Pinpoint the cell where the given text exists, returning its [X, Y] midpoint coordinate. 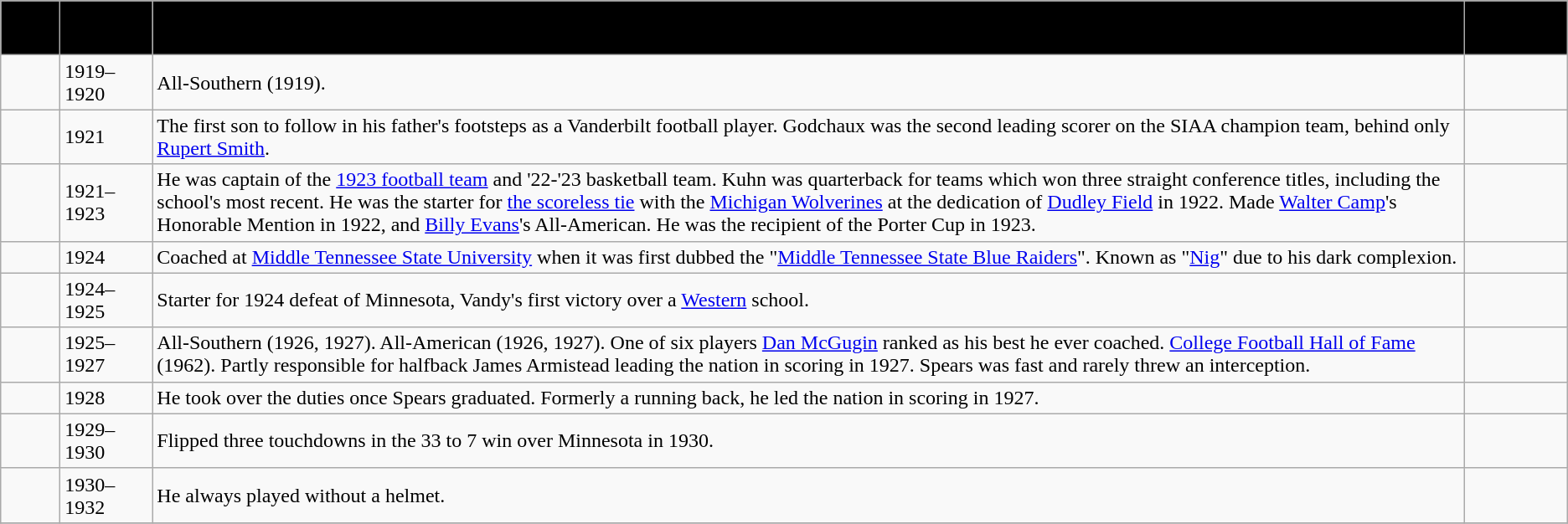
1930–1932 [106, 496]
All-Southern (1919). [809, 82]
Starter for 1924 defeat of Minnesota, Vandy's first victory over a Western school. [809, 300]
1924–1925 [106, 300]
Name [30, 28]
He always played without a helmet. [809, 496]
He took over the duties once Spears graduated. Formerly a running back, he led the nation in scoring in 1927. [809, 398]
1924 [106, 257]
1921 [106, 137]
Notability [809, 28]
1928 [106, 398]
References [1516, 28]
1921–1923 [106, 203]
Years Started [106, 28]
1919–1920 [106, 82]
1929–1930 [106, 440]
Flipped three touchdowns in the 33 to 7 win over Minnesota in 1930. [809, 440]
1925–1927 [106, 355]
